Output the (X, Y) coordinate of the center of the cell containing the given text.  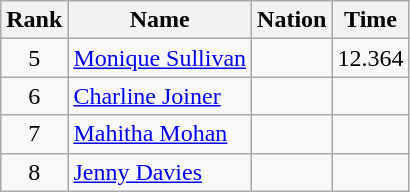
Mahitha Mohan (160, 134)
Rank (34, 20)
Nation (292, 20)
Jenny Davies (160, 172)
Monique Sullivan (160, 58)
Charline Joiner (160, 96)
5 (34, 58)
Name (160, 20)
6 (34, 96)
12.364 (370, 58)
7 (34, 134)
8 (34, 172)
Time (370, 20)
